Identify which cell holds the provided text, then report its [x, y] central coordinate. 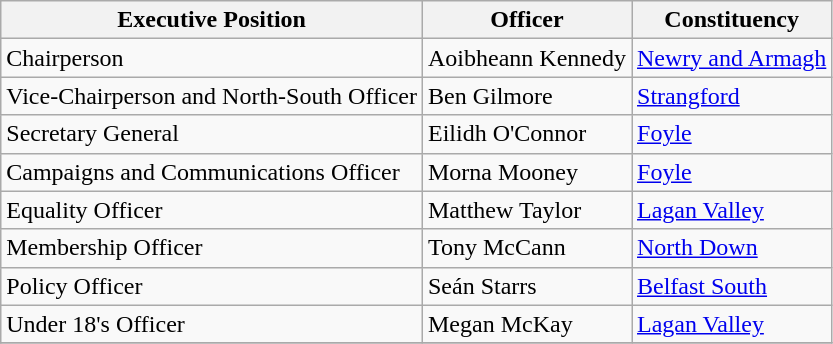
Newry and Armagh [732, 58]
Secretary General [212, 134]
Eilidh O'Connor [526, 134]
Executive Position [212, 20]
Vice-Chairperson and North-South Officer [212, 96]
Chairperson [212, 58]
Megan McKay [526, 324]
Constituency [732, 20]
Membership Officer [212, 248]
Policy Officer [212, 286]
North Down [732, 248]
Strangford [732, 96]
Equality Officer [212, 210]
Seán Starrs [526, 286]
Officer [526, 20]
Morna Mooney [526, 172]
Tony McCann [526, 248]
Under 18's Officer [212, 324]
Belfast South [732, 286]
Campaigns and Communications Officer [212, 172]
Ben Gilmore [526, 96]
Aoibheann Kennedy [526, 58]
Matthew Taylor [526, 210]
